Determine the [x, y] coordinate at the center of the cell enclosing the given text.  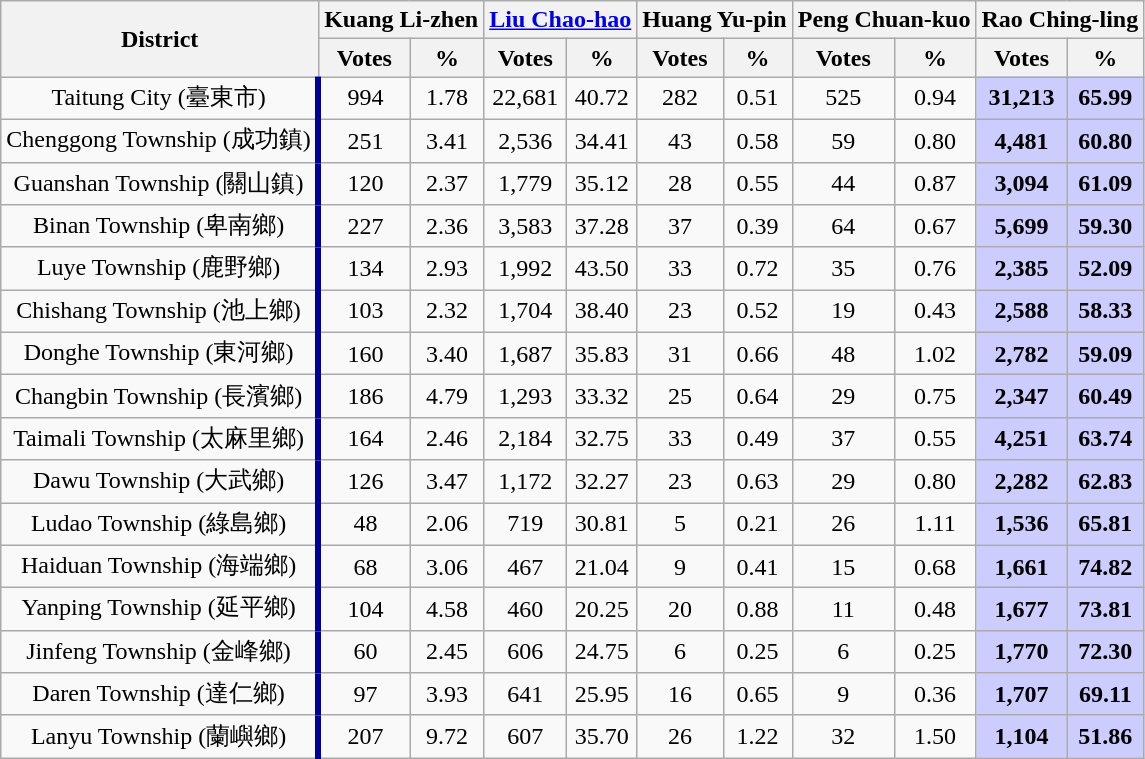
64 [843, 226]
Binan Township (卑南鄉) [160, 226]
Rao Ching-ling [1060, 20]
4.58 [446, 610]
3.40 [446, 354]
160 [365, 354]
61.09 [1106, 184]
0.49 [758, 438]
2.45 [446, 652]
0.21 [758, 524]
0.66 [758, 354]
0.58 [758, 140]
0.87 [935, 184]
Yanping Township (延平鄉) [160, 610]
Huang Yu-pin [714, 20]
73.81 [1106, 610]
0.72 [758, 268]
Taitung City (臺東市) [160, 98]
0.67 [935, 226]
606 [526, 652]
30.81 [602, 524]
32.27 [602, 482]
58.33 [1106, 312]
Liu Chao-hao [560, 20]
104 [365, 610]
2,347 [1022, 396]
2.37 [446, 184]
Jinfeng Township (金峰鄉) [160, 652]
Taimali Township (太麻里鄉) [160, 438]
Ludao Township (綠島鄉) [160, 524]
1,704 [526, 312]
4.79 [446, 396]
Luye Township (鹿野鄉) [160, 268]
11 [843, 610]
2,536 [526, 140]
65.99 [1106, 98]
34.41 [602, 140]
0.36 [935, 694]
1,677 [1022, 610]
1,992 [526, 268]
1.50 [935, 736]
227 [365, 226]
3.06 [446, 566]
44 [843, 184]
Changbin Township (長濱鄉) [160, 396]
Daren Township (達仁鄉) [160, 694]
525 [843, 98]
Chishang Township (池上鄉) [160, 312]
59.30 [1106, 226]
0.88 [758, 610]
60.49 [1106, 396]
0.64 [758, 396]
719 [526, 524]
2.46 [446, 438]
0.48 [935, 610]
35.70 [602, 736]
32.75 [602, 438]
120 [365, 184]
33.32 [602, 396]
641 [526, 694]
1,661 [1022, 566]
16 [680, 694]
164 [365, 438]
74.82 [1106, 566]
9.72 [446, 736]
19 [843, 312]
Guanshan Township (關山鎮) [160, 184]
1,104 [1022, 736]
0.76 [935, 268]
31 [680, 354]
District [160, 39]
59 [843, 140]
3.93 [446, 694]
1,172 [526, 482]
97 [365, 694]
207 [365, 736]
0.63 [758, 482]
21.04 [602, 566]
0.43 [935, 312]
3.41 [446, 140]
4,251 [1022, 438]
40.72 [602, 98]
20.25 [602, 610]
68 [365, 566]
15 [843, 566]
25.95 [602, 694]
60 [365, 652]
134 [365, 268]
62.83 [1106, 482]
607 [526, 736]
1,536 [1022, 524]
Haiduan Township (海端鄉) [160, 566]
1,779 [526, 184]
282 [680, 98]
59.09 [1106, 354]
0.41 [758, 566]
5,699 [1022, 226]
24.75 [602, 652]
1.11 [935, 524]
2,184 [526, 438]
460 [526, 610]
0.94 [935, 98]
994 [365, 98]
2,782 [1022, 354]
35 [843, 268]
28 [680, 184]
22,681 [526, 98]
Kuang Li-zhen [402, 20]
69.11 [1106, 694]
Chenggong Township (成功鎮) [160, 140]
1.78 [446, 98]
0.75 [935, 396]
186 [365, 396]
60.80 [1106, 140]
2.06 [446, 524]
2,282 [1022, 482]
3.47 [446, 482]
3,583 [526, 226]
0.51 [758, 98]
63.74 [1106, 438]
38.40 [602, 312]
Donghe Township (東河鄉) [160, 354]
31,213 [1022, 98]
Peng Chuan-kuo [884, 20]
35.83 [602, 354]
25 [680, 396]
Lanyu Township (蘭嶼鄉) [160, 736]
0.52 [758, 312]
103 [365, 312]
0.68 [935, 566]
2,385 [1022, 268]
35.12 [602, 184]
1,707 [1022, 694]
5 [680, 524]
3,094 [1022, 184]
37.28 [602, 226]
32 [843, 736]
1.22 [758, 736]
1,687 [526, 354]
72.30 [1106, 652]
51.86 [1106, 736]
4,481 [1022, 140]
2.93 [446, 268]
2,588 [1022, 312]
251 [365, 140]
43.50 [602, 268]
65.81 [1106, 524]
2.36 [446, 226]
52.09 [1106, 268]
126 [365, 482]
1,293 [526, 396]
2.32 [446, 312]
Dawu Township (大武鄉) [160, 482]
43 [680, 140]
0.65 [758, 694]
1,770 [1022, 652]
1.02 [935, 354]
467 [526, 566]
0.39 [758, 226]
20 [680, 610]
